From the cell containing the given text, extract its center point as [X, Y] coordinate. 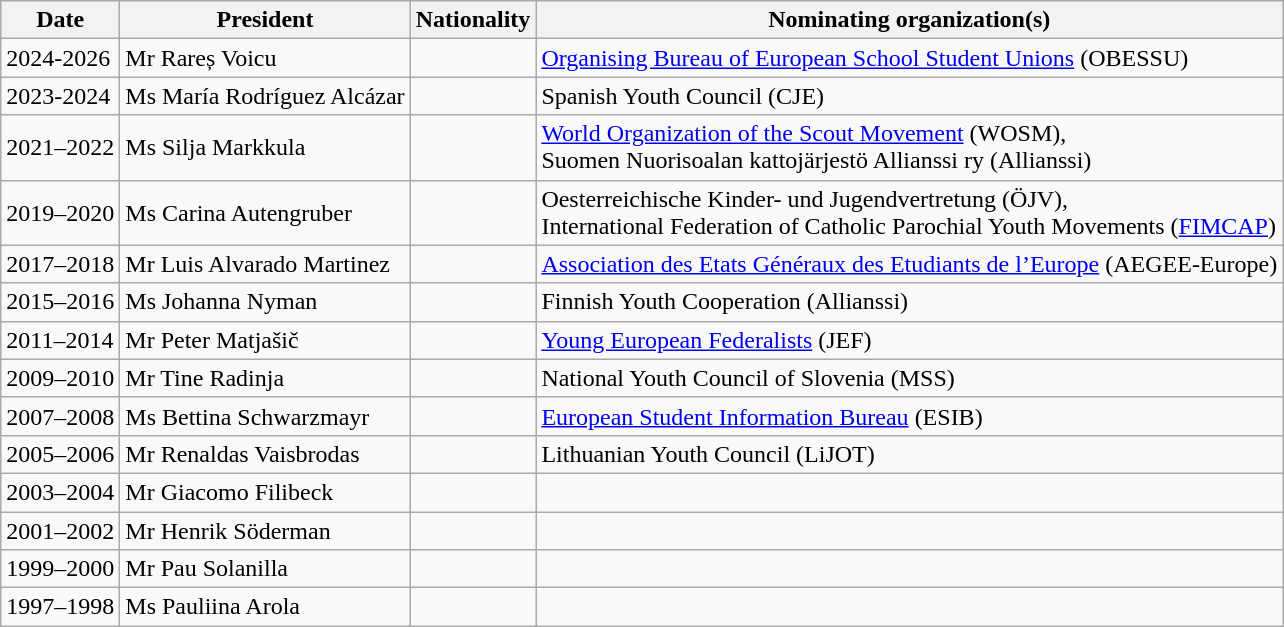
2021–2022 [60, 148]
Mr Peter Matjašič [265, 340]
Organising Bureau of European School Student Unions (OBESSU) [910, 58]
Ms Pauliina Arola [265, 607]
National Youth Council of Slovenia (MSS) [910, 378]
Mr Rareș Voicu [265, 58]
Ms Carina Autengruber [265, 212]
President [265, 20]
2024-2026 [60, 58]
Mr Luis Alvarado Martinez [265, 264]
Nationality [473, 20]
2019–2020 [60, 212]
Ms Johanna Nyman [265, 302]
Mr Renaldas Vaisbrodas [265, 454]
Mr Pau Solanilla [265, 569]
Finnish Youth Cooperation (Allianssi) [910, 302]
Mr Henrik Söderman [265, 531]
2011–2014 [60, 340]
Ms Bettina Schwarzmayr [265, 416]
2005–2006 [60, 454]
Date [60, 20]
Ms Silja Markkula [265, 148]
Spanish Youth Council (CJE) [910, 96]
Ms María Rodríguez Alcázar [265, 96]
European Student Information Bureau (ESIB) [910, 416]
2001–2002 [60, 531]
2015–2016 [60, 302]
2003–2004 [60, 492]
1999–2000 [60, 569]
Mr Tine Radinja [265, 378]
Mr Giacomo Filibeck [265, 492]
2023-2024 [60, 96]
Oesterreichische Kinder- und Jugendvertretung (ÖJV), International Federation of Catholic Parochial Youth Movements (FIMCAP) [910, 212]
Association des Etats Généraux des Etudiants de l’Europe (AEGEE-Europe) [910, 264]
Nominating organization(s) [910, 20]
Lithuanian Youth Council (LiJOT) [910, 454]
2017–2018 [60, 264]
1997–1998 [60, 607]
2007–2008 [60, 416]
World Organization of the Scout Movement (WOSM), Suomen Nuorisoalan kattojärjestö Allianssi ry (Allianssi) [910, 148]
Young European Federalists (JEF) [910, 340]
2009–2010 [60, 378]
